Return [X, Y] of the center of cell containing provided text 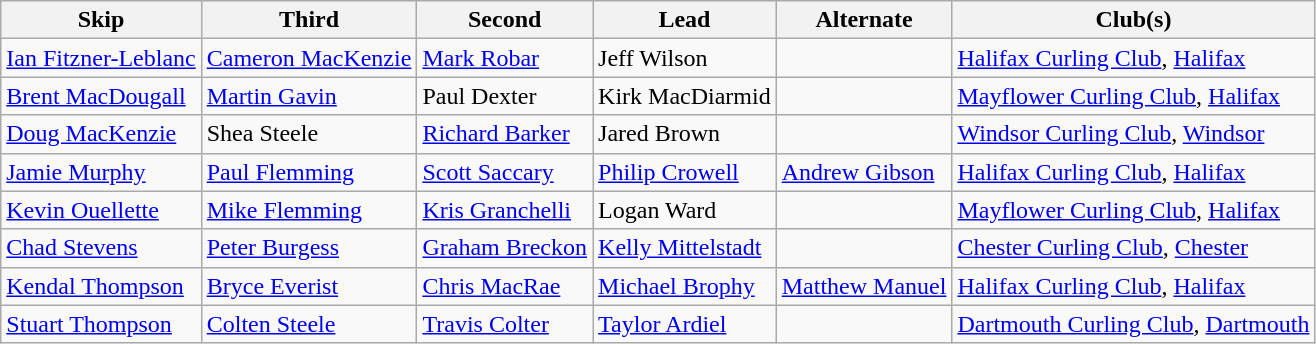
Ian Fitzner-Leblanc [101, 58]
Andrew Gibson [864, 172]
Logan Ward [685, 210]
Graham Breckon [505, 248]
Third [309, 20]
Shea Steele [309, 134]
Jamie Murphy [101, 172]
Cameron MacKenzie [309, 58]
Chester Curling Club, Chester [1134, 248]
Club(s) [1134, 20]
Kirk MacDiarmid [685, 96]
Windsor Curling Club, Windsor [1134, 134]
Philip Crowell [685, 172]
Bryce Everist [309, 286]
Kelly Mittelstadt [685, 248]
Mark Robar [505, 58]
Chad Stevens [101, 248]
Jared Brown [685, 134]
Martin Gavin [309, 96]
Stuart Thompson [101, 324]
Chris MacRae [505, 286]
Colten Steele [309, 324]
Brent MacDougall [101, 96]
Paul Flemming [309, 172]
Lead [685, 20]
Jeff Wilson [685, 58]
Alternate [864, 20]
Kendal Thompson [101, 286]
Kris Granchelli [505, 210]
Taylor Ardiel [685, 324]
Second [505, 20]
Matthew Manuel [864, 286]
Doug MacKenzie [101, 134]
Richard Barker [505, 134]
Mike Flemming [309, 210]
Skip [101, 20]
Kevin Ouellette [101, 210]
Peter Burgess [309, 248]
Travis Colter [505, 324]
Michael Brophy [685, 286]
Scott Saccary [505, 172]
Paul Dexter [505, 96]
Dartmouth Curling Club, Dartmouth [1134, 324]
